Capture the cell that displays the provided text and extract its (X, Y) central coordinate. 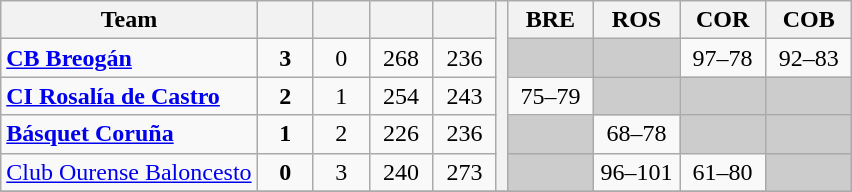
268 (401, 58)
96–101 (636, 172)
CB Breogán (129, 58)
Team (129, 20)
75–79 (550, 96)
243 (465, 96)
92–83 (809, 58)
COR (723, 20)
240 (401, 172)
Básquet Coruña (129, 134)
ROS (636, 20)
226 (401, 134)
273 (465, 172)
BRE (550, 20)
97–78 (723, 58)
Club Ourense Baloncesto (129, 172)
68–78 (636, 134)
254 (401, 96)
CI Rosalía de Castro (129, 96)
61–80 (723, 172)
COB (809, 20)
